Return the [X, Y] coordinate for the center point of the cell that contains the specified text.  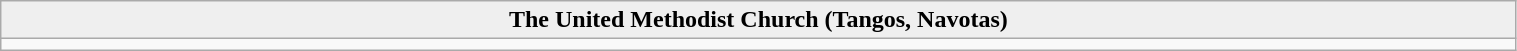
The United Methodist Church (Tangos, Navotas) [758, 20]
